Pinpoint the cell where the given text exists, returning its [X, Y] midpoint coordinate. 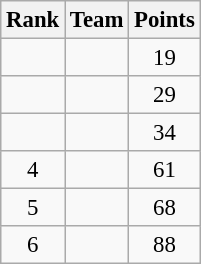
61 [164, 170]
Rank [33, 20]
29 [164, 95]
Points [164, 20]
88 [164, 245]
68 [164, 208]
5 [33, 208]
6 [33, 245]
4 [33, 170]
34 [164, 133]
19 [164, 58]
Team [97, 20]
